Extract the [x, y] coordinate from the center of the cell holding the provided text.  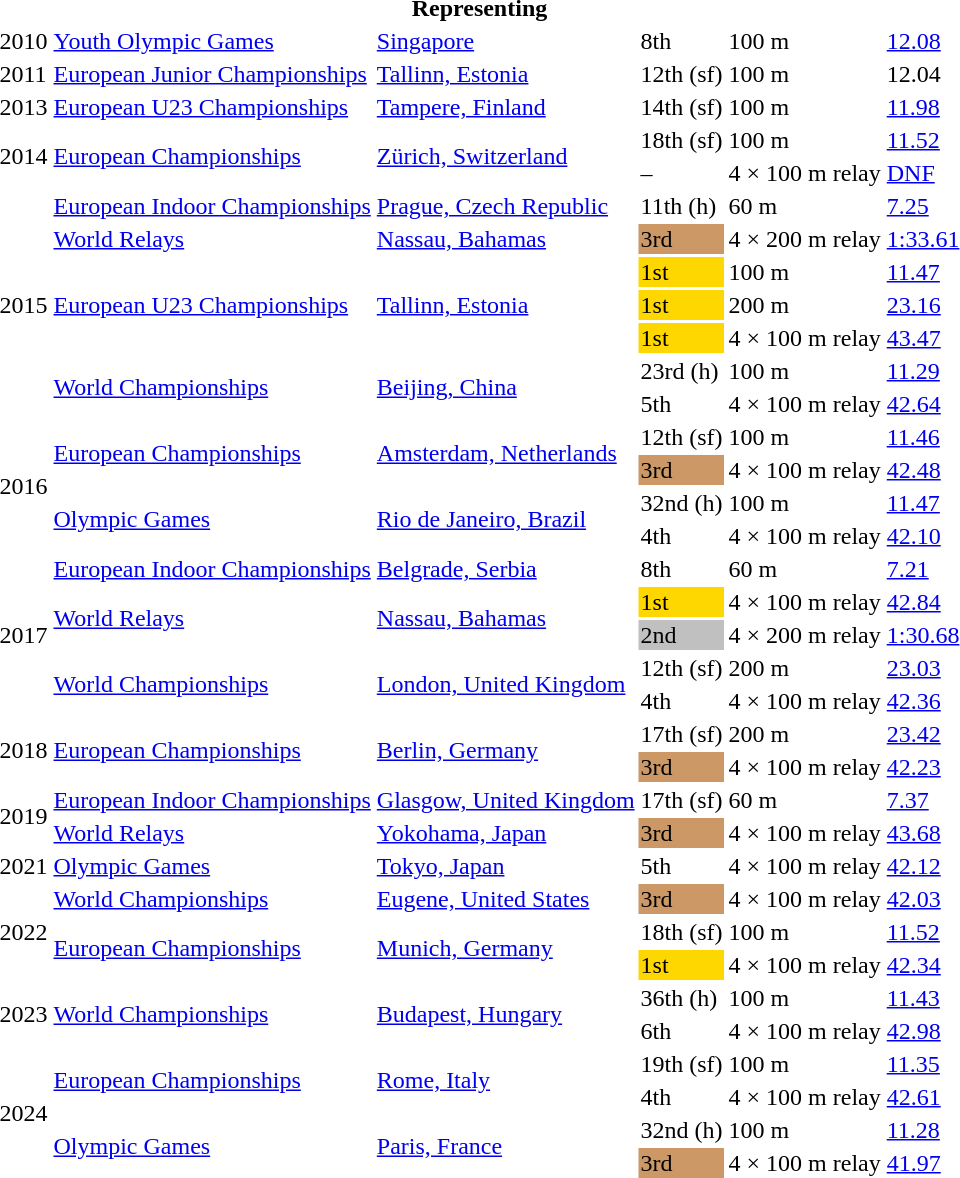
Rome, Italy [506, 1080]
Glasgow, United Kingdom [506, 800]
Tampere, Finland [506, 107]
Beijing, China [506, 388]
– [682, 173]
Yokohama, Japan [506, 833]
23rd (h) [682, 371]
6th [682, 1031]
European Junior Championships [212, 74]
Singapore [506, 41]
Berlin, Germany [506, 750]
Belgrade, Serbia [506, 569]
14th (sf) [682, 107]
11th (h) [682, 206]
Zürich, Switzerland [506, 156]
Budapest, Hungary [506, 1014]
Prague, Czech Republic [506, 206]
Amsterdam, Netherlands [506, 454]
Eugene, United States [506, 899]
Tokyo, Japan [506, 866]
Rio de Janeiro, Brazil [506, 520]
2nd [682, 635]
Paris, France [506, 1146]
36th (h) [682, 998]
Youth Olympic Games [212, 41]
London, United Kingdom [506, 684]
19th (sf) [682, 1064]
Munich, Germany [506, 948]
